Provide the (x, y) coordinate of the cell's center where the given text is located.  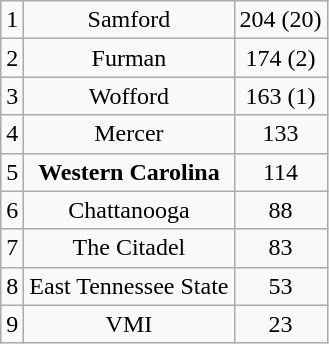
The Citadel (129, 248)
5 (12, 172)
8 (12, 286)
6 (12, 210)
VMI (129, 324)
East Tennessee State (129, 286)
Wofford (129, 96)
114 (280, 172)
83 (280, 248)
Western Carolina (129, 172)
88 (280, 210)
3 (12, 96)
Chattanooga (129, 210)
4 (12, 134)
7 (12, 248)
174 (2) (280, 58)
9 (12, 324)
163 (1) (280, 96)
204 (20) (280, 20)
Mercer (129, 134)
53 (280, 286)
23 (280, 324)
2 (12, 58)
1 (12, 20)
133 (280, 134)
Samford (129, 20)
Furman (129, 58)
